Output the (X, Y) coordinate of the center of the cell containing the given text.  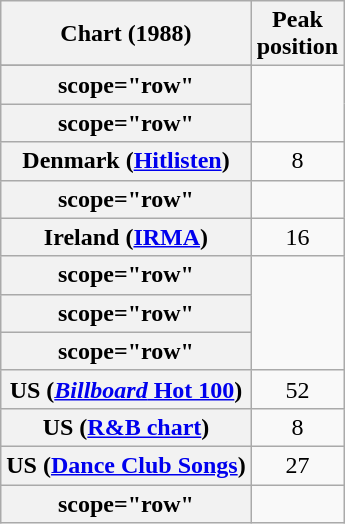
US (Dance Club Songs) (126, 465)
US (R&B chart) (126, 427)
16 (297, 237)
Denmark (Hitlisten) (126, 161)
US (Billboard Hot 100) (126, 389)
27 (297, 465)
Ireland (IRMA) (126, 237)
52 (297, 389)
Chart (1988) (126, 34)
Peak position (297, 34)
